Identify which cell holds the provided text, then report its [X, Y] central coordinate. 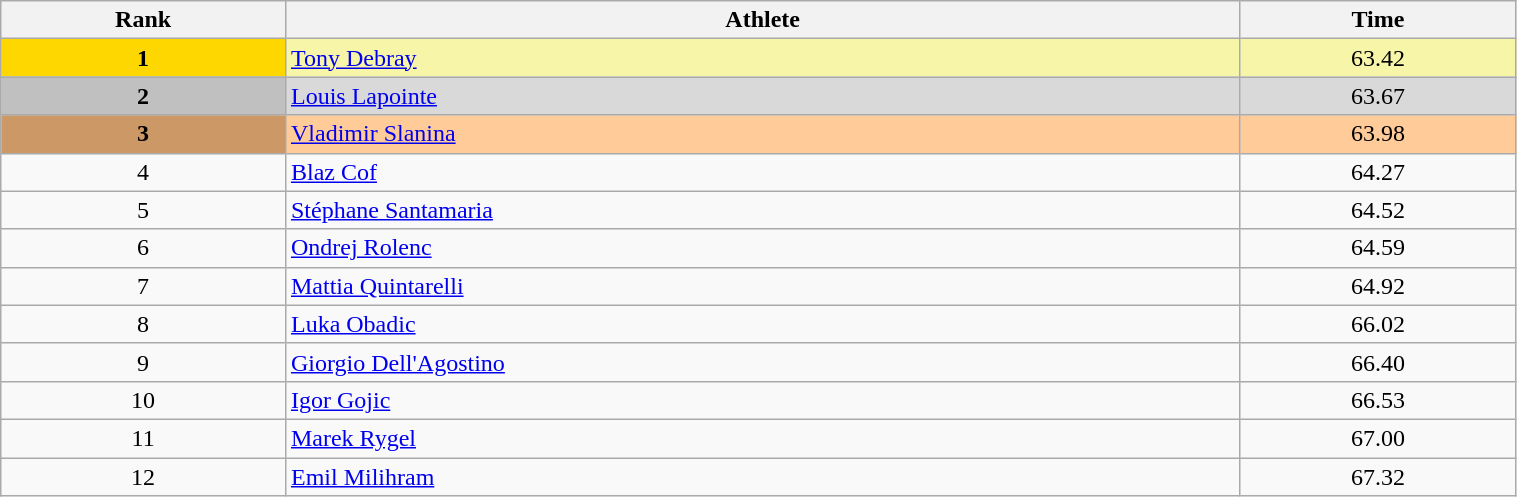
64.92 [1378, 286]
Giorgio Dell'Agostino [762, 362]
12 [144, 477]
Louis Lapointe [762, 96]
Igor Gojic [762, 400]
7 [144, 286]
4 [144, 172]
9 [144, 362]
10 [144, 400]
66.02 [1378, 324]
64.27 [1378, 172]
Vladimir Slanina [762, 134]
1 [144, 58]
2 [144, 96]
Luka Obadic [762, 324]
5 [144, 210]
63.98 [1378, 134]
64.59 [1378, 248]
Ondrej Rolenc [762, 248]
3 [144, 134]
63.67 [1378, 96]
Time [1378, 20]
63.42 [1378, 58]
Blaz Cof [762, 172]
64.52 [1378, 210]
Rank [144, 20]
Marek Rygel [762, 438]
Emil Milihram [762, 477]
11 [144, 438]
Athlete [762, 20]
Tony Debray [762, 58]
6 [144, 248]
66.40 [1378, 362]
67.32 [1378, 477]
8 [144, 324]
67.00 [1378, 438]
Mattia Quintarelli [762, 286]
66.53 [1378, 400]
Stéphane Santamaria [762, 210]
